Extract the (X, Y) coordinate from the center of the cell holding the provided text.  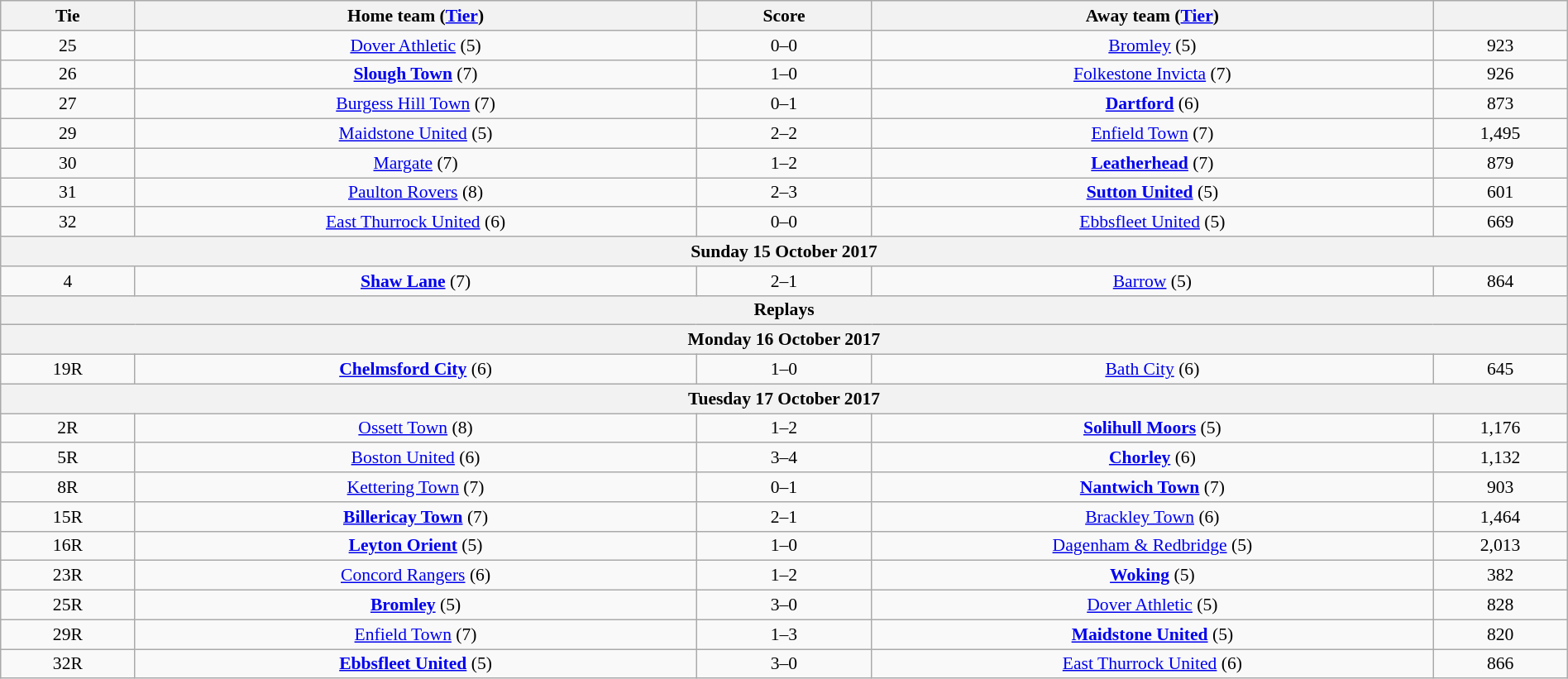
Dartford (6) (1153, 104)
Tuesday 17 October 2017 (784, 399)
23R (68, 576)
Leatherhead (7) (1153, 163)
16R (68, 546)
1,132 (1500, 458)
2,013 (1500, 546)
Shaw Lane (7) (415, 281)
25 (68, 45)
15R (68, 517)
29 (68, 134)
645 (1500, 370)
31 (68, 193)
864 (1500, 281)
Folkestone Invicta (7) (1153, 74)
Barrow (5) (1153, 281)
866 (1500, 664)
25R (68, 605)
923 (1500, 45)
Slough Town (7) (415, 74)
Woking (5) (1153, 576)
5R (68, 458)
29R (68, 634)
30 (68, 163)
873 (1500, 104)
27 (68, 104)
820 (1500, 634)
Away team (Tier) (1153, 16)
2R (68, 428)
Nantwich Town (7) (1153, 487)
Leyton Orient (5) (415, 546)
Paulton Rovers (8) (415, 193)
26 (68, 74)
Margate (7) (415, 163)
Dagenham & Redbridge (5) (1153, 546)
3–4 (784, 458)
32 (68, 222)
Boston United (6) (415, 458)
Tie (68, 16)
Concord Rangers (6) (415, 576)
4 (68, 281)
1–3 (784, 634)
2–2 (784, 134)
Burgess Hill Town (7) (415, 104)
Sunday 15 October 2017 (784, 251)
879 (1500, 163)
Ossett Town (8) (415, 428)
Sutton United (5) (1153, 193)
669 (1500, 222)
Score (784, 16)
8R (68, 487)
1,176 (1500, 428)
926 (1500, 74)
Bath City (6) (1153, 370)
382 (1500, 576)
Kettering Town (7) (415, 487)
828 (1500, 605)
32R (68, 664)
Chorley (6) (1153, 458)
Home team (Tier) (415, 16)
601 (1500, 193)
Solihull Moors (5) (1153, 428)
Replays (784, 310)
Monday 16 October 2017 (784, 340)
19R (68, 370)
2–3 (784, 193)
Billericay Town (7) (415, 517)
1,495 (1500, 134)
Chelmsford City (6) (415, 370)
1,464 (1500, 517)
Brackley Town (6) (1153, 517)
903 (1500, 487)
